Identify which cell holds the provided text, then report its (X, Y) central coordinate. 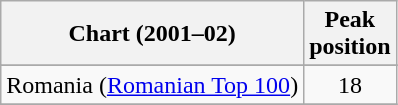
Chart (2001–02) (152, 34)
Peakposition (350, 34)
Romania (Romanian Top 100) (152, 85)
18 (350, 85)
